Return the (X, Y) coordinate for the center point of the cell that contains the specified text.  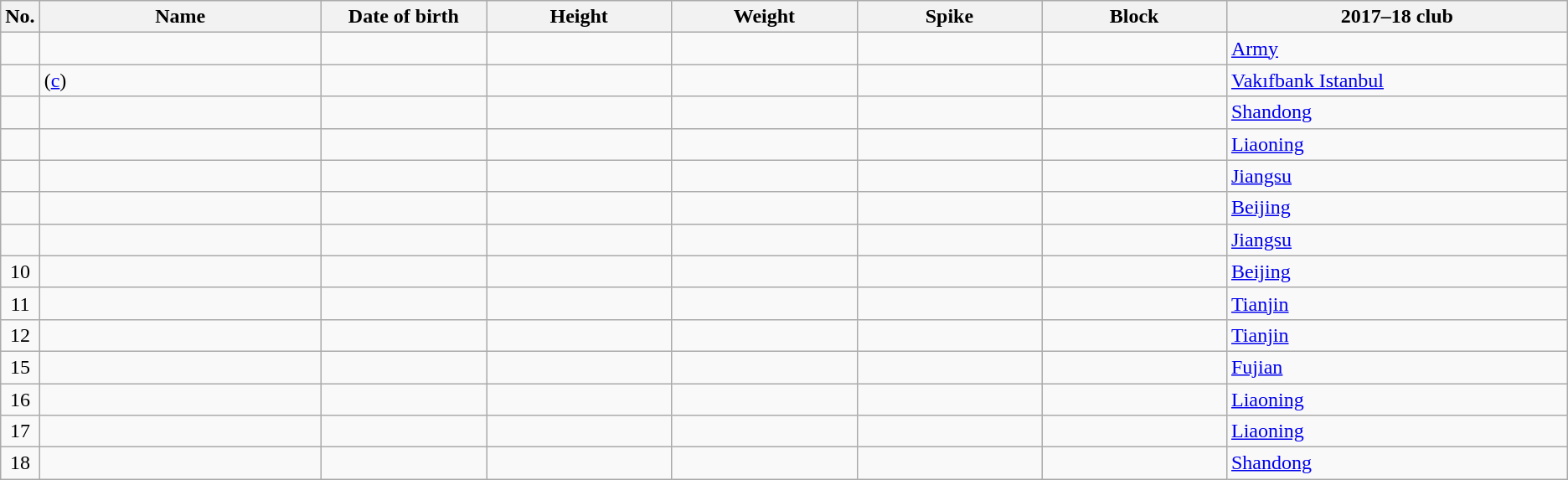
18 (20, 463)
(c) (180, 80)
Name (180, 17)
No. (20, 17)
Weight (764, 17)
Spike (950, 17)
15 (20, 367)
11 (20, 303)
Block (1134, 17)
16 (20, 400)
Height (580, 17)
10 (20, 271)
17 (20, 431)
Army (1397, 49)
2017–18 club (1397, 17)
12 (20, 335)
Date of birth (404, 17)
Vakıfbank Istanbul (1397, 80)
Fujian (1397, 367)
